Detect which cell encompasses the target text, then output its [x, y] center coordinate. 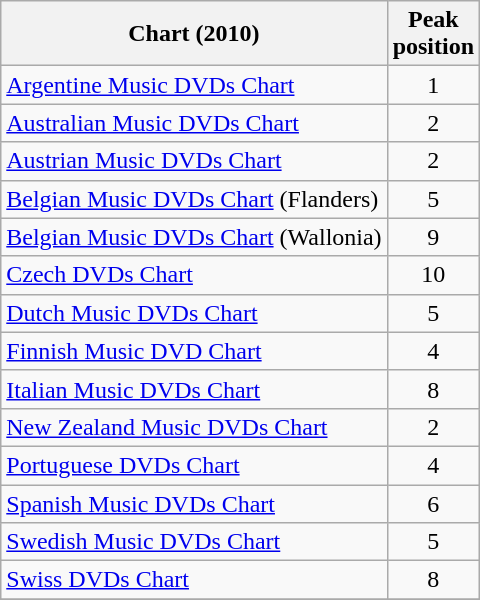
9 [433, 237]
Belgian Music DVDs Chart (Flanders) [194, 199]
Swedish Music DVDs Chart [194, 542]
10 [433, 275]
Dutch Music DVDs Chart [194, 313]
Italian Music DVDs Chart [194, 389]
Spanish Music DVDs Chart [194, 503]
Austrian Music DVDs Chart [194, 161]
Belgian Music DVDs Chart (Wallonia) [194, 237]
Finnish Music DVD Chart [194, 351]
Argentine Music DVDs Chart [194, 85]
6 [433, 503]
Chart (2010) [194, 34]
Czech DVDs Chart [194, 275]
Peakposition [433, 34]
New Zealand Music DVDs Chart [194, 427]
1 [433, 85]
Australian Music DVDs Chart [194, 123]
Portuguese DVDs Chart [194, 465]
Swiss DVDs Chart [194, 580]
